Identify which cell holds the provided text, then report its [x, y] central coordinate. 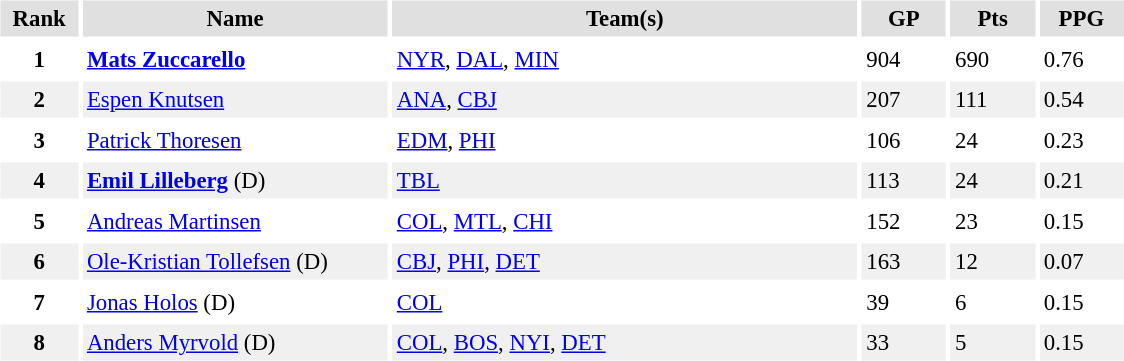
Patrick Thoresen [234, 140]
Name [234, 18]
163 [904, 262]
Jonas Holos (D) [234, 302]
0.07 [1081, 262]
12 [993, 262]
EDM, PHI [624, 140]
2 [38, 100]
1 [38, 59]
TBL [624, 180]
8 [38, 342]
NYR, DAL, MIN [624, 59]
COL, MTL, CHI [624, 221]
3 [38, 140]
152 [904, 221]
39 [904, 302]
Andreas Martinsen [234, 221]
0.54 [1081, 100]
904 [904, 59]
Espen Knutsen [234, 100]
ANA, CBJ [624, 100]
106 [904, 140]
23 [993, 221]
0.23 [1081, 140]
0.76 [1081, 59]
Mats Zuccarello [234, 59]
GP [904, 18]
COL, BOS, NYI, DET [624, 342]
Ole-Kristian Tollefsen (D) [234, 262]
7 [38, 302]
PPG [1081, 18]
Emil Lilleberg (D) [234, 180]
111 [993, 100]
690 [993, 59]
33 [904, 342]
Rank [38, 18]
4 [38, 180]
Pts [993, 18]
0.21 [1081, 180]
207 [904, 100]
COL [624, 302]
113 [904, 180]
Anders Myrvold (D) [234, 342]
Team(s) [624, 18]
CBJ, PHI, DET [624, 262]
